Identify which cell holds the provided text, then report its (x, y) central coordinate. 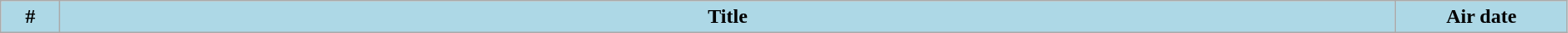
Title (728, 17)
Air date (1481, 17)
# (30, 17)
